Identify which cell holds the provided text, then report its (x, y) central coordinate. 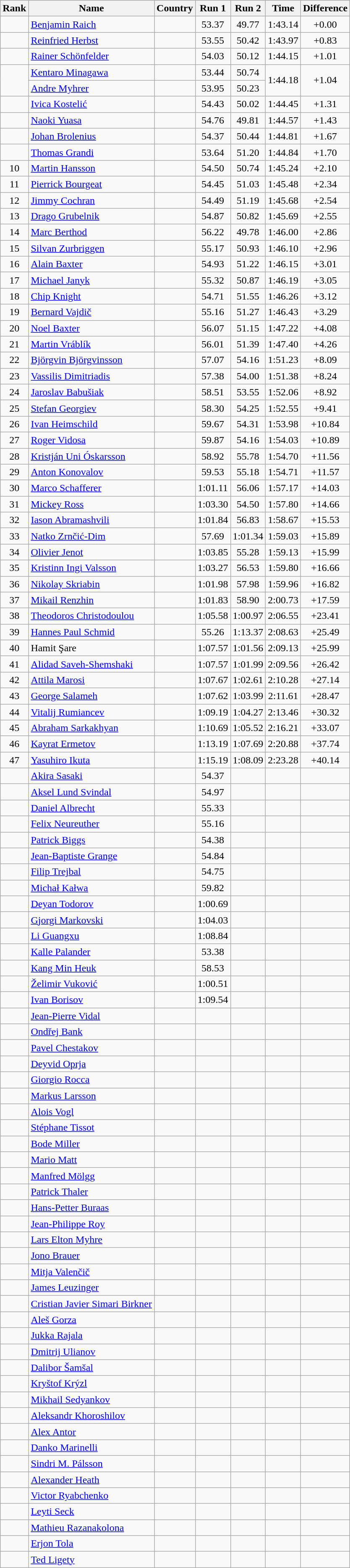
1:53.98 (283, 424)
+2.55 (325, 216)
51.03 (248, 184)
+3.29 (325, 312)
28 (14, 456)
46 (14, 744)
+8.92 (325, 392)
Mitja Valenčič (91, 1272)
+33.07 (325, 728)
57.38 (213, 376)
1:43.97 (283, 40)
2:00.73 (283, 600)
+1.43 (325, 120)
Olivier Jenot (91, 552)
50.02 (248, 104)
Jono Brauer (91, 1256)
Time (283, 8)
56.22 (213, 232)
1:01.11 (213, 488)
+8.24 (325, 376)
1:43.14 (283, 24)
2:09.13 (283, 648)
Bode Miller (91, 1144)
54.49 (213, 200)
55.33 (213, 808)
51.20 (248, 152)
37 (14, 600)
Kang Min Heuk (91, 968)
+11.57 (325, 472)
22 (14, 360)
1:44.45 (283, 104)
1:15.19 (213, 760)
Lars Elton Myhre (91, 1240)
1:47.40 (283, 344)
Dmitrij Ulianov (91, 1352)
42 (14, 680)
+10.89 (325, 440)
2:11.61 (283, 696)
Marco Schafferer (91, 488)
31 (14, 504)
1:07.69 (248, 744)
51.15 (248, 328)
Kristinn Ingi Valsson (91, 568)
Alex Antor (91, 1431)
1:13.19 (213, 744)
1:54.71 (283, 472)
44 (14, 712)
Vitalij Rumiancev (91, 712)
51.27 (248, 312)
+15.99 (325, 552)
55.32 (213, 280)
54.43 (213, 104)
56.07 (213, 328)
53.95 (213, 88)
Roger Vidosa (91, 440)
Iason Abramashvili (91, 520)
Marc Berthod (91, 232)
41 (14, 664)
53.38 (213, 952)
43 (14, 696)
54.25 (248, 408)
21 (14, 344)
Natko Zrnčić-Dim (91, 536)
25 (14, 408)
Silvan Zurbriggen (91, 248)
54.38 (213, 840)
36 (14, 584)
33 (14, 536)
32 (14, 520)
+11.56 (325, 456)
30 (14, 488)
Dalibor Šamšal (91, 1368)
58.53 (213, 968)
56.01 (213, 344)
+2.54 (325, 200)
Johan Brolenius (91, 136)
1:54.70 (283, 456)
1:45.24 (283, 168)
+37.74 (325, 744)
1:00.97 (248, 616)
Bernard Vajdič (91, 312)
Björgvin Björgvinsson (91, 360)
Run 2 (248, 8)
Ivica Kostelić (91, 104)
29 (14, 472)
Benjamin Raich (91, 24)
2:20.88 (283, 744)
50.93 (248, 248)
Yasuhiro Ikuta (91, 760)
1:13.37 (248, 632)
1:59.13 (283, 552)
2:09.56 (283, 664)
Mikail Renzhin (91, 600)
1:00.51 (213, 984)
Jean-Philippe Roy (91, 1224)
+14.66 (325, 504)
+8.09 (325, 360)
1:09.54 (213, 1000)
2:23.28 (283, 760)
Daniel Albrecht (91, 808)
49.81 (248, 120)
55.28 (248, 552)
59.53 (213, 472)
1:05.58 (213, 616)
1:01.83 (213, 600)
58.30 (213, 408)
Rank (14, 8)
+3.12 (325, 296)
1:47.22 (283, 328)
53.44 (213, 72)
1:01.99 (248, 664)
Abraham Sarkakhyan (91, 728)
+15.89 (325, 536)
Akira Sasaki (91, 776)
Mario Matt (91, 1160)
57.69 (213, 536)
1:52.55 (283, 408)
51.39 (248, 344)
Ivan Borisov (91, 1000)
1:03.85 (213, 552)
Difference (325, 8)
+1.67 (325, 136)
45 (14, 728)
54.31 (248, 424)
Patrick Biggs (91, 840)
1:59.80 (283, 568)
55.78 (248, 456)
Hans-Petter Buraas (91, 1208)
17 (14, 280)
1:01.34 (248, 536)
11 (14, 184)
Cristian Javier Simari Birkner (91, 1304)
57.07 (213, 360)
Reinfried Herbst (91, 40)
27 (14, 440)
+0.00 (325, 24)
59.87 (213, 440)
34 (14, 552)
2:06.55 (283, 616)
Sindri M. Pálsson (91, 1463)
+16.82 (325, 584)
50.82 (248, 216)
1:03.27 (213, 568)
16 (14, 264)
54.00 (248, 376)
Jaroslav Babušiak (91, 392)
+15.53 (325, 520)
Hamit Şare (91, 648)
Jimmy Cochran (91, 200)
56.06 (248, 488)
Jukka Rajala (91, 1336)
54.87 (213, 216)
Kryštof Krýzl (91, 1384)
51.19 (248, 200)
50.23 (248, 88)
Jean-Baptiste Grange (91, 856)
1:51.38 (283, 376)
Attila Marosi (91, 680)
+2.10 (325, 168)
Giorgio Rocca (91, 1080)
54.45 (213, 184)
1:44.81 (283, 136)
1:10.69 (213, 728)
1:46.43 (283, 312)
1:45.68 (283, 200)
1:05.52 (248, 728)
55.18 (248, 472)
1:57.17 (283, 488)
Pierrick Bourgeat (91, 184)
15 (14, 248)
19 (14, 312)
+9.41 (325, 408)
Erjon Tola (91, 1544)
40 (14, 648)
1:03.30 (213, 504)
+1.04 (325, 80)
Rainer Schönfelder (91, 56)
59.67 (213, 424)
Theodoros Christodoulou (91, 616)
1:08.84 (213, 936)
1:46.26 (283, 296)
1:44.57 (283, 120)
Alain Baxter (91, 264)
+4.08 (325, 328)
+2.96 (325, 248)
+40.14 (325, 760)
Filip Trejbal (91, 872)
1:46.00 (283, 232)
49.77 (248, 24)
1:59.03 (283, 536)
1:07.62 (213, 696)
1:52.06 (283, 392)
Gjorgi Markovski (91, 920)
50.44 (248, 136)
+16.66 (325, 568)
26 (14, 424)
Kalle Palander (91, 952)
Pavel Chestakov (91, 1048)
Noel Baxter (91, 328)
Name (91, 8)
12 (14, 200)
+14.03 (325, 488)
Aksel Lund Svindal (91, 792)
Felix Neureuther (91, 824)
Stefan Georgiev (91, 408)
Alexander Heath (91, 1479)
Michael Janyk (91, 280)
1:01.98 (213, 584)
+3.05 (325, 280)
2:16.21 (283, 728)
Victor Ryabchenko (91, 1496)
Vassilis Dimitriadis (91, 376)
1:00.69 (213, 904)
+1.31 (325, 104)
35 (14, 568)
Nikolay Skriabin (91, 584)
Deyan Todorov (91, 904)
Kayrat Ermetov (91, 744)
1:46.15 (283, 264)
+2.34 (325, 184)
Markus Larsson (91, 1096)
20 (14, 328)
55.17 (213, 248)
1:03.99 (248, 696)
1:58.67 (283, 520)
1:01.56 (248, 648)
+1.70 (325, 152)
55.26 (213, 632)
Drago Grubelnik (91, 216)
+4.26 (325, 344)
Martin Vráblík (91, 344)
Martin Hansson (91, 168)
13 (14, 216)
18 (14, 296)
1:57.80 (283, 504)
51.55 (248, 296)
54.97 (213, 792)
2:08.63 (283, 632)
+25.49 (325, 632)
Naoki Yuasa (91, 120)
54.84 (213, 856)
Andre Myhrer (91, 88)
2:10.28 (283, 680)
Country (175, 8)
Aleksandr Khoroshilov (91, 1415)
George Salameh (91, 696)
58.51 (213, 392)
1:44.18 (283, 80)
Mikhail Sedyankov (91, 1400)
Stéphane Tissot (91, 1128)
Manfred Mölgg (91, 1176)
10 (14, 168)
50.12 (248, 56)
14 (14, 232)
1:01.84 (213, 520)
38 (14, 616)
Želimir Vuković (91, 984)
+0.83 (325, 40)
23 (14, 376)
2:13.46 (283, 712)
1:07.67 (213, 680)
54.71 (213, 296)
53.37 (213, 24)
Ondřej Bank (91, 1032)
Michał Kałwa (91, 888)
49.78 (248, 232)
+27.14 (325, 680)
Mathieu Razanakolona (91, 1528)
39 (14, 632)
1:44.15 (283, 56)
1:44.84 (283, 152)
1:02.61 (248, 680)
50.87 (248, 280)
54.76 (213, 120)
57.98 (248, 584)
Patrick Thaler (91, 1192)
Leyti Seck (91, 1512)
Aleš Gorza (91, 1320)
Hannes Paul Schmid (91, 632)
Alidad Saveh-Shemshaki (91, 664)
1:08.09 (248, 760)
1:54.03 (283, 440)
56.53 (248, 568)
1:45.69 (283, 216)
Danko Marinelli (91, 1447)
58.90 (248, 600)
58.92 (213, 456)
59.82 (213, 888)
+17.59 (325, 600)
Mickey Ross (91, 504)
+28.47 (325, 696)
1:59.96 (283, 584)
51.22 (248, 264)
Alois Vogl (91, 1112)
Ivan Heimschild (91, 424)
Anton Konovalov (91, 472)
Thomas Grandi (91, 152)
Chip Knight (91, 296)
+30.32 (325, 712)
1:09.19 (213, 712)
1:45.48 (283, 184)
47 (14, 760)
Kentaro Minagawa (91, 72)
50.42 (248, 40)
Kristján Uni Óskarsson (91, 456)
1:51.23 (283, 360)
1:04.27 (248, 712)
1:04.03 (213, 920)
1:46.19 (283, 280)
Ted Ligety (91, 1560)
Deyvid Oprja (91, 1064)
+1.01 (325, 56)
+10.84 (325, 424)
53.64 (213, 152)
Run 1 (213, 8)
+25.99 (325, 648)
56.83 (248, 520)
24 (14, 392)
54.75 (213, 872)
+3.01 (325, 264)
+26.42 (325, 664)
Jean-Pierre Vidal (91, 1016)
+2.86 (325, 232)
54.03 (213, 56)
James Leuzinger (91, 1288)
Li Guangxu (91, 936)
1:46.10 (283, 248)
+23.41 (325, 616)
54.93 (213, 264)
